From the cell containing the given text, extract its center point as (x, y) coordinate. 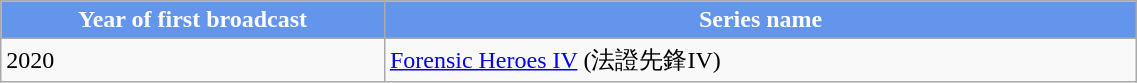
Year of first broadcast (193, 20)
2020 (193, 60)
Forensic Heroes IV (法證先鋒IV) (760, 60)
Series name (760, 20)
